Find where the given text appears and provide that cell's center as (x, y) coordinate. 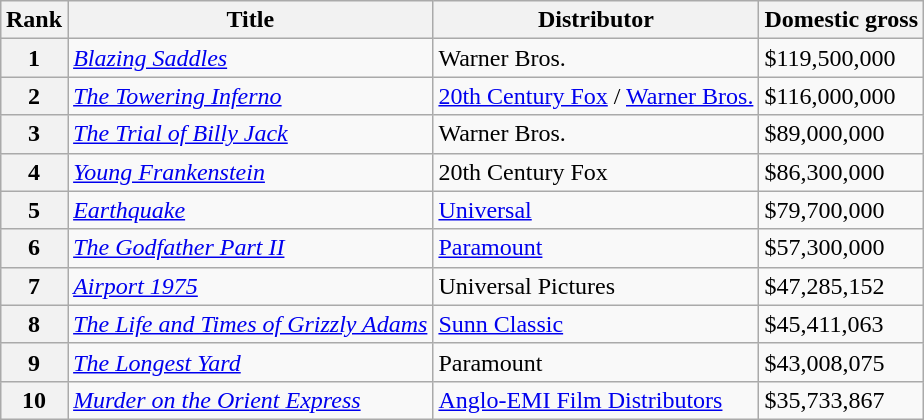
The Trial of Billy Jack (250, 134)
Young Frankenstein (250, 172)
1 (34, 58)
$57,300,000 (842, 248)
10 (34, 400)
5 (34, 210)
4 (34, 172)
$43,008,075 (842, 362)
Blazing Saddles (250, 58)
20th Century Fox / Warner Bros. (596, 96)
Rank (34, 20)
$116,000,000 (842, 96)
$45,411,063 (842, 324)
Airport 1975 (250, 286)
$119,500,000 (842, 58)
Anglo-EMI Film Distributors (596, 400)
Title (250, 20)
Distributor (596, 20)
Sunn Classic (596, 324)
The Towering Inferno (250, 96)
The Longest Yard (250, 362)
7 (34, 286)
$47,285,152 (842, 286)
20th Century Fox (596, 172)
9 (34, 362)
Domestic gross (842, 20)
Murder on the Orient Express (250, 400)
$79,700,000 (842, 210)
3 (34, 134)
Universal (596, 210)
Universal Pictures (596, 286)
The Godfather Part II (250, 248)
2 (34, 96)
6 (34, 248)
$35,733,867 (842, 400)
$86,300,000 (842, 172)
$89,000,000 (842, 134)
The Life and Times of Grizzly Adams (250, 324)
Earthquake (250, 210)
8 (34, 324)
